Pinpoint the cell where the given text exists, returning its [X, Y] midpoint coordinate. 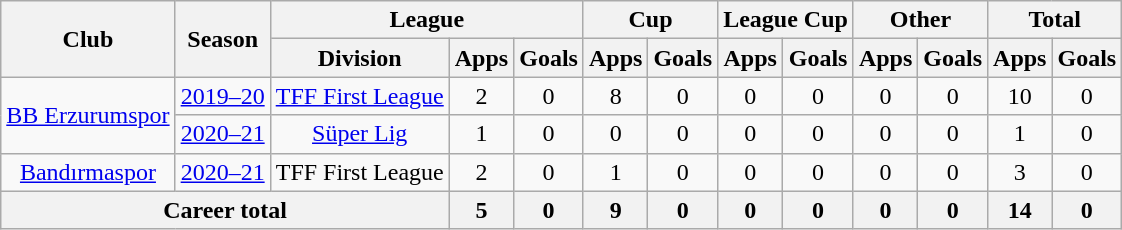
3 [1020, 172]
2019–20 [222, 96]
8 [615, 96]
Cup [650, 20]
Other [920, 20]
Division [360, 58]
Bandırmaspor [88, 172]
14 [1020, 210]
9 [615, 210]
Career total [225, 210]
Season [222, 39]
Club [88, 39]
5 [481, 210]
League Cup [786, 20]
Total [1055, 20]
BB Erzurumspor [88, 115]
League [426, 20]
10 [1020, 96]
Süper Lig [360, 134]
